Locate the cell with the specified text and output its (X, Y) center coordinate. 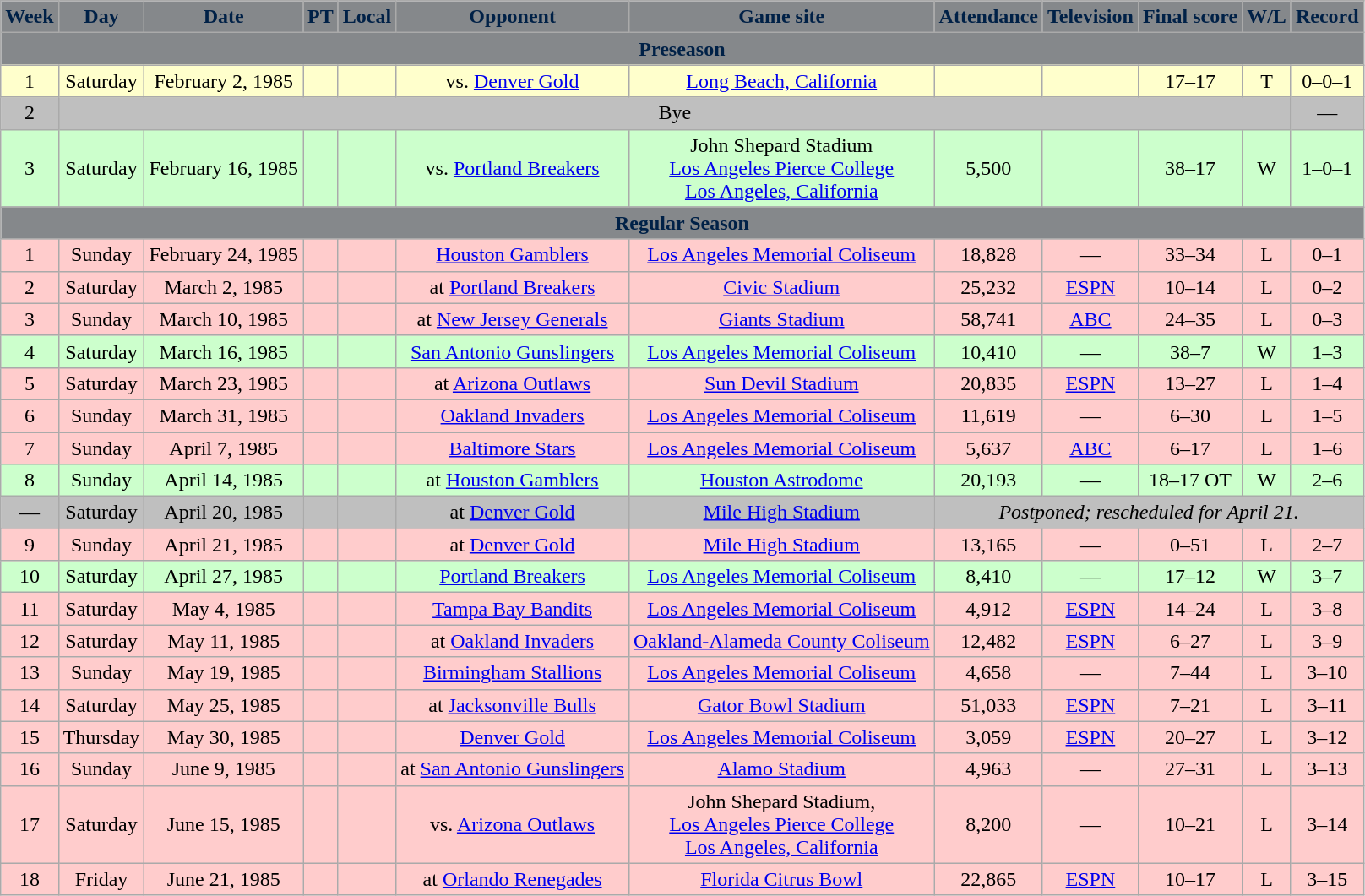
Regular Season (682, 223)
1–0–1 (1327, 168)
San Antonio Gunslingers (513, 351)
3,059 (988, 737)
1–4 (1327, 383)
June 9, 1985 (224, 769)
Florida Citrus Bowl (781, 879)
Preseason (682, 49)
0–2 (1327, 287)
17–12 (1189, 577)
March 23, 1985 (224, 383)
18–17 OT (1189, 481)
3–10 (1327, 673)
0–1 (1327, 255)
10–17 (1189, 879)
3–14 (1327, 824)
March 16, 1985 (224, 351)
24–35 (1189, 319)
Oakland Invaders (513, 415)
18,828 (988, 255)
Tampa Bay Bandits (513, 609)
at New Jersey Generals (513, 319)
Friday (101, 879)
at Jacksonville Bulls (513, 705)
Sun Devil Stadium (781, 383)
at Orlando Renegades (513, 879)
7–44 (1189, 673)
at Arizona Outlaws (513, 383)
38–17 (1189, 168)
John Shepard Stadium,Los Angeles Pierce CollegeLos Angeles, California (781, 824)
Date (224, 17)
Bye (674, 113)
3–8 (1327, 609)
John Shepard StadiumLos Angeles Pierce CollegeLos Angeles, California (781, 168)
4,912 (988, 609)
3–12 (1327, 737)
Portland Breakers (513, 577)
17 (30, 824)
April 14, 1985 (224, 481)
2–7 (1327, 545)
10 (30, 577)
7 (30, 448)
10,410 (988, 351)
22,865 (988, 879)
9 (30, 545)
Final score (1189, 17)
3–7 (1327, 577)
at San Antonio Gunslingers (513, 769)
10–14 (1189, 287)
17–17 (1189, 81)
27–31 (1189, 769)
Long Beach, California (781, 81)
7–21 (1189, 705)
25,232 (988, 287)
vs. Portland Breakers (513, 168)
4,963 (988, 769)
W/L (1267, 17)
June 15, 1985 (224, 824)
8,410 (988, 577)
1–3 (1327, 351)
38–7 (1189, 351)
June 21, 1985 (224, 879)
6 (30, 415)
May 11, 1985 (224, 641)
5,500 (988, 168)
20,193 (988, 481)
51,033 (988, 705)
Record (1327, 17)
0–51 (1189, 545)
PT (321, 17)
3–15 (1327, 879)
4 (30, 351)
14 (30, 705)
20–27 (1189, 737)
Game site (781, 17)
April 27, 1985 (224, 577)
12 (30, 641)
Gator Bowl Stadium (781, 705)
0–3 (1327, 319)
13,165 (988, 545)
April 7, 1985 (224, 448)
May 30, 1985 (224, 737)
Attendance (988, 17)
20,835 (988, 383)
March 10, 1985 (224, 319)
13–27 (1189, 383)
1–6 (1327, 448)
Birmingham Stallions (513, 673)
6–27 (1189, 641)
February 24, 1985 (224, 255)
Denver Gold (513, 737)
2–6 (1327, 481)
Television (1090, 17)
T (1267, 81)
11,619 (988, 415)
Civic Stadium (781, 287)
Day (101, 17)
3–13 (1327, 769)
vs. Denver Gold (513, 81)
58,741 (988, 319)
Oakland-Alameda County Coliseum (781, 641)
10–21 (1189, 824)
March 31, 1985 (224, 415)
6–30 (1189, 415)
at Oakland Invaders (513, 641)
6–17 (1189, 448)
Local (367, 17)
11 (30, 609)
Baltimore Stars (513, 448)
8,200 (988, 824)
February 2, 1985 (224, 81)
Houston Gamblers (513, 255)
March 2, 1985 (224, 287)
8 (30, 481)
0–0–1 (1327, 81)
1–5 (1327, 415)
18 (30, 879)
33–34 (1189, 255)
April 21, 1985 (224, 545)
15 (30, 737)
3–11 (1327, 705)
Opponent (513, 17)
16 (30, 769)
Thursday (101, 737)
Week (30, 17)
5 (30, 383)
May 25, 1985 (224, 705)
May 4, 1985 (224, 609)
5,637 (988, 448)
Giants Stadium (781, 319)
14–24 (1189, 609)
at Houston Gamblers (513, 481)
4,658 (988, 673)
13 (30, 673)
3–9 (1327, 641)
May 19, 1985 (224, 673)
12,482 (988, 641)
Alamo Stadium (781, 769)
April 20, 1985 (224, 513)
Postponed; rescheduled for April 21. (1149, 513)
vs. Arizona Outlaws (513, 824)
February 16, 1985 (224, 168)
at Portland Breakers (513, 287)
Houston Astrodome (781, 481)
